Capture the cell that displays the provided text and extract its (X, Y) central coordinate. 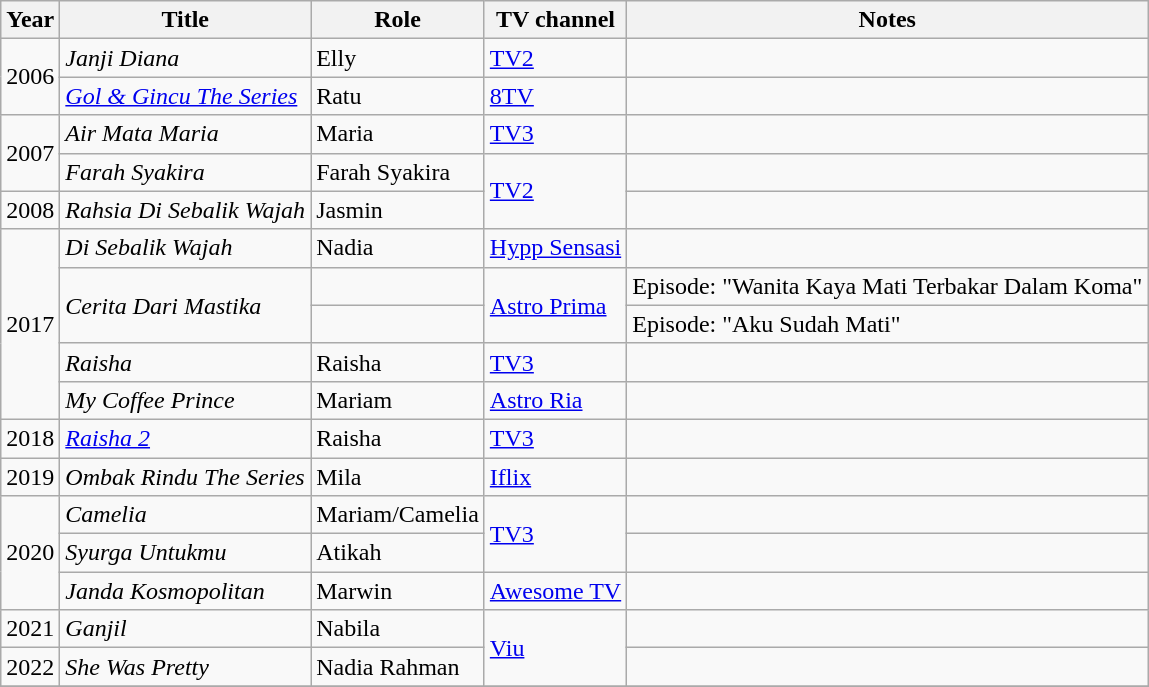
Ratu (398, 96)
2020 (30, 553)
Ganjil (186, 629)
Role (398, 20)
8TV (555, 96)
Awesome TV (555, 591)
Air Mata Maria (186, 134)
2021 (30, 629)
Nadia (398, 248)
Hypp Sensasi (555, 248)
2019 (30, 477)
Episode: "Wanita Kaya Mati Terbakar Dalam Koma" (888, 286)
Syurga Untukmu (186, 553)
2007 (30, 153)
Janji Diana (186, 58)
2017 (30, 324)
2006 (30, 77)
Marwin (398, 591)
Mariam/Camelia (398, 515)
Year (30, 20)
Jasmin (398, 210)
Astro Prima (555, 305)
Gol & Gincu The Series (186, 96)
2008 (30, 210)
Mila (398, 477)
Astro Ria (555, 400)
Elly (398, 58)
Notes (888, 20)
Maria (398, 134)
Atikah (398, 553)
Ombak Rindu The Series (186, 477)
Nabila (398, 629)
Di Sebalik Wajah (186, 248)
Episode: "Aku Sudah Mati" (888, 324)
Camelia (186, 515)
Mariam (398, 400)
Cerita Dari Mastika (186, 305)
Viu (555, 648)
Iflix (555, 477)
Raisha 2 (186, 438)
Rahsia Di Sebalik Wajah (186, 210)
Janda Kosmopolitan (186, 591)
2022 (30, 667)
Title (186, 20)
TV channel (555, 20)
2018 (30, 438)
She Was Pretty (186, 667)
My Coffee Prince (186, 400)
Nadia Rahman (398, 667)
